Find where the given text appears and provide that cell's center as [x, y] coordinate. 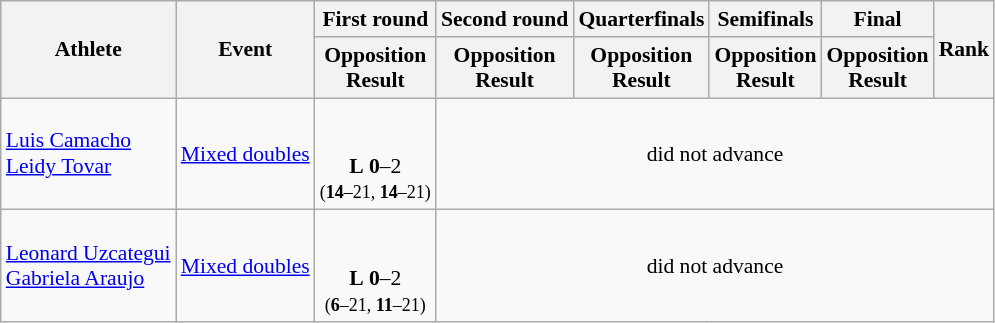
Athlete [88, 50]
Event [246, 50]
L 0–2(14–21, 14–21) [376, 154]
Rank [964, 50]
Final [877, 19]
Leonard UzcateguiGabriela Araujo [88, 266]
Quarterfinals [641, 19]
First round [376, 19]
L 0–2(6–21, 11–21) [376, 266]
Second round [505, 19]
Luis CamachoLeidy Tovar [88, 154]
Semifinals [765, 19]
